Search for the cell housing the specified text and yield its (X, Y) center coordinate. 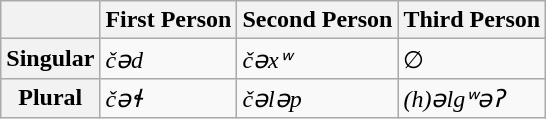
Plural (50, 98)
Third Person (472, 20)
čəxʷ (318, 59)
Second Person (318, 20)
Singular (50, 59)
čəɬ (168, 98)
∅ (472, 59)
(h)əlgʷəʔ (472, 98)
First Person (168, 20)
čələp (318, 98)
čəd (168, 59)
